For the text-containing cell, return its midpoint in [x, y] coordinate format. 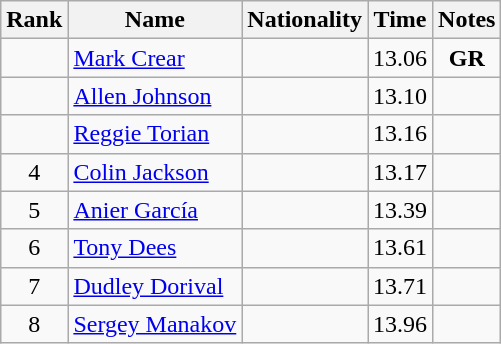
13.39 [400, 210]
13.61 [400, 248]
13.17 [400, 172]
Name [155, 20]
Dudley Dorival [155, 286]
13.96 [400, 324]
5 [34, 210]
Rank [34, 20]
Notes [467, 20]
Anier García [155, 210]
13.16 [400, 134]
Reggie Torian [155, 134]
Tony Dees [155, 248]
13.10 [400, 96]
Time [400, 20]
7 [34, 286]
13.71 [400, 286]
Colin Jackson [155, 172]
Sergey Manakov [155, 324]
Mark Crear [155, 58]
Nationality [305, 20]
GR [467, 58]
6 [34, 248]
13.06 [400, 58]
4 [34, 172]
8 [34, 324]
Allen Johnson [155, 96]
